Find where the given text appears and provide that cell's center as [X, Y] coordinate. 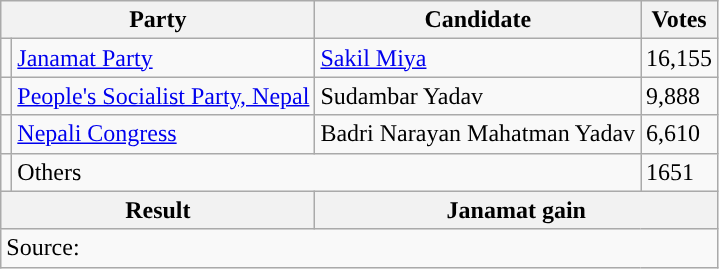
Badri Narayan Mahatman Yadav [478, 134]
Janamat Party [164, 58]
16,155 [680, 58]
Candidate [478, 20]
Janamat gain [516, 210]
Result [158, 210]
Others [326, 172]
Party [158, 20]
Sudambar Yadav [478, 96]
9,888 [680, 96]
Votes [680, 20]
Sakil Miya [478, 58]
1651 [680, 172]
Nepali Congress [164, 134]
Source: [360, 248]
6,610 [680, 134]
People's Socialist Party, Nepal [164, 96]
